Extract the [x, y] coordinate from the center of the cell holding the provided text.  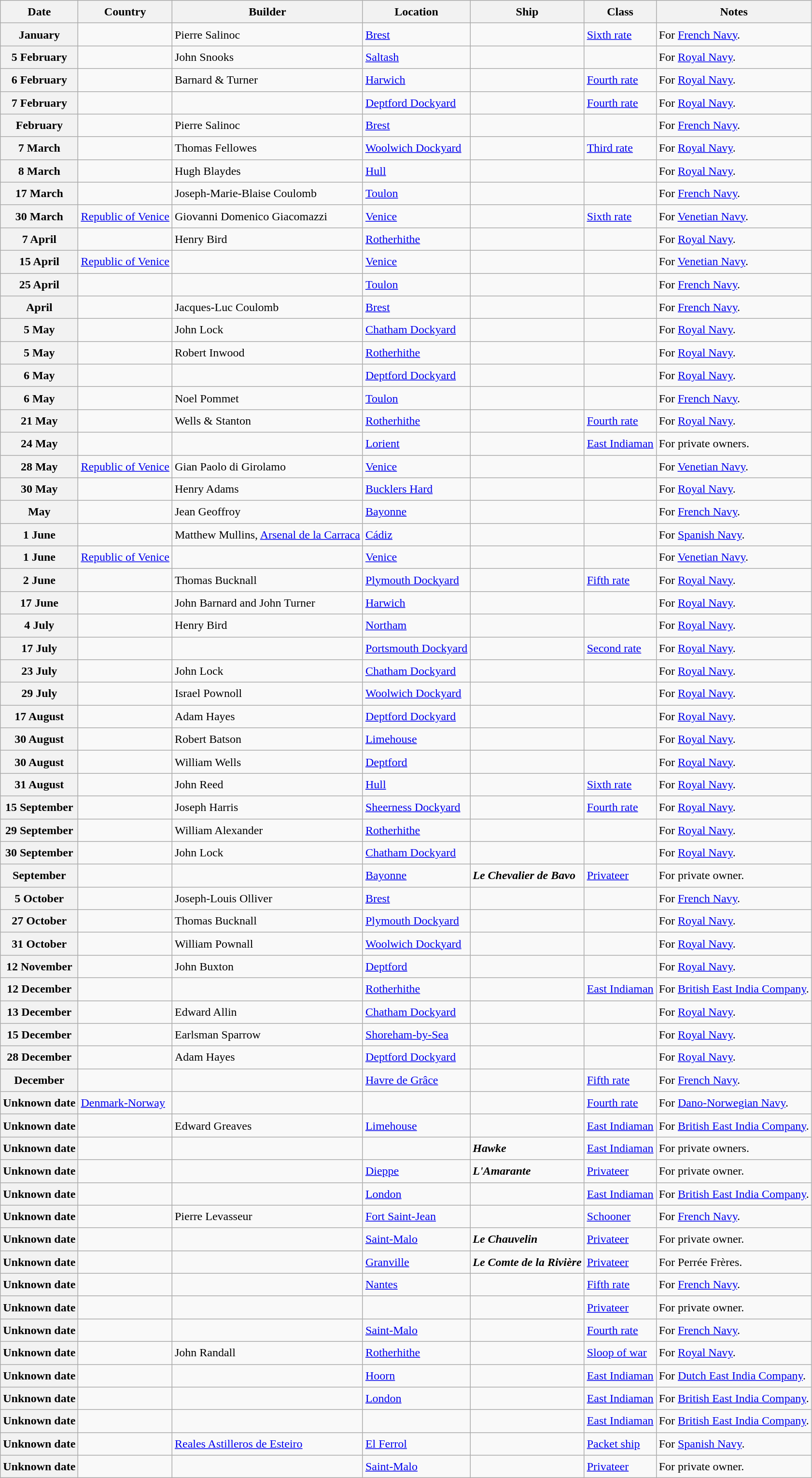
May [40, 512]
25 April [40, 285]
2 June [40, 580]
Barnard & Turner [267, 80]
Joseph-Marie-Blaise Coulomb [267, 193]
Country [126, 12]
8 March [40, 171]
Robert Batson [267, 739]
Third rate [620, 148]
Le Comte de la Rivière [527, 1262]
Packet ship [620, 1444]
Robert Inwood [267, 353]
Shoreham-by-Sea [416, 1035]
Earlsman Sparrow [267, 1035]
15 December [40, 1035]
February [40, 126]
Giovanni Domenico Giacomazzi [267, 216]
William Alexander [267, 830]
15 April [40, 262]
5 February [40, 57]
Edward Allin [267, 1012]
27 October [40, 921]
Date [40, 12]
7 April [40, 239]
4 July [40, 625]
Le Chauvelin [527, 1239]
For Dano-Norwegian Navy. [734, 1103]
Gian Paolo di Girolamo [267, 467]
Saltash [416, 57]
Schooner [620, 1216]
Notes [734, 12]
Builder [267, 12]
5 October [40, 898]
28 May [40, 467]
Ship [527, 12]
31 August [40, 784]
Thomas Fellowes [267, 148]
7 March [40, 148]
24 May [40, 443]
John Snooks [267, 57]
For Dutch East India Company. [734, 1376]
Sloop of war [620, 1352]
Granville [416, 1262]
15 September [40, 808]
L'Amarante [527, 1171]
Portsmouth Dockyard [416, 648]
30 May [40, 489]
Jean Geoffroy [267, 512]
Fort Saint-Jean [416, 1216]
John Barnard and John Turner [267, 603]
John Randall [267, 1352]
September [40, 875]
Reales Astilleros de Esteiro [267, 1444]
Cádiz [416, 534]
21 May [40, 421]
William Pownall [267, 944]
12 December [40, 989]
Dieppe [416, 1171]
William Wells [267, 762]
Sheerness Dockyard [416, 808]
23 July [40, 671]
Matthew Mullins, Arsenal de la Carraca [267, 534]
30 September [40, 853]
Pierre Levasseur [267, 1216]
Le Chevalier de Bavo [527, 875]
Hugh Blaydes [267, 171]
29 September [40, 830]
13 December [40, 1012]
El Ferrol [416, 1444]
Havre de Grâce [416, 1080]
Hoorn [416, 1376]
January [40, 35]
John Buxton [267, 966]
For Perrée Frères. [734, 1262]
John Reed [267, 784]
31 October [40, 944]
April [40, 307]
Second rate [620, 648]
Henry Adams [267, 489]
17 July [40, 648]
Israel Pownoll [267, 694]
17 August [40, 717]
Jacques-Luc Coulomb [267, 307]
Class [620, 12]
6 February [40, 80]
Hawke [527, 1149]
Nantes [416, 1285]
30 March [40, 216]
7 February [40, 102]
28 December [40, 1058]
December [40, 1080]
Wells & Stanton [267, 421]
Lorient [416, 443]
Bucklers Hard [416, 489]
12 November [40, 966]
Joseph Harris [267, 808]
Joseph-Louis Olliver [267, 898]
29 July [40, 694]
Edward Greaves [267, 1125]
Northam [416, 625]
Denmark-Norway [126, 1103]
Location [416, 12]
Noel Pommet [267, 398]
17 March [40, 193]
17 June [40, 603]
